For the text-containing cell, return its midpoint in (x, y) coordinate format. 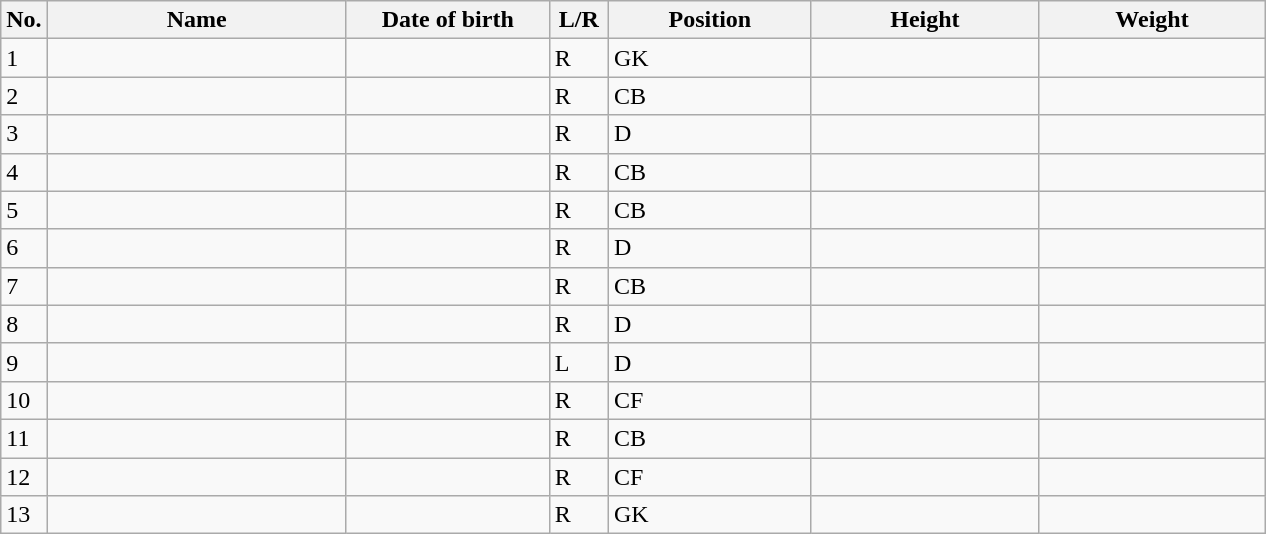
Name (196, 20)
6 (24, 248)
8 (24, 324)
7 (24, 286)
Date of birth (448, 20)
2 (24, 96)
L/R (578, 20)
12 (24, 477)
No. (24, 20)
13 (24, 515)
3 (24, 134)
5 (24, 210)
11 (24, 438)
L (578, 362)
10 (24, 400)
Weight (1152, 20)
4 (24, 172)
1 (24, 58)
Height (924, 20)
Position (710, 20)
9 (24, 362)
